Return [x, y] of the center of cell containing provided text 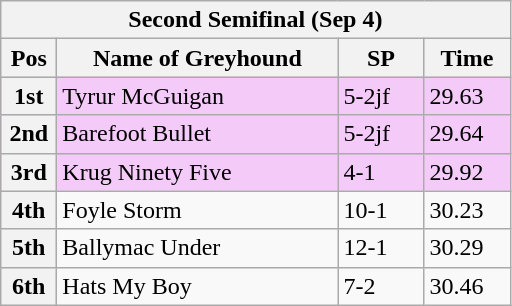
30.23 [467, 210]
7-2 [381, 286]
3rd [29, 172]
SP [381, 58]
30.46 [467, 286]
Krug Ninety Five [198, 172]
4th [29, 210]
2nd [29, 134]
Tyrur McGuigan [198, 96]
Ballymac Under [198, 248]
29.63 [467, 96]
12-1 [381, 248]
Name of Greyhound [198, 58]
Foyle Storm [198, 210]
4-1 [381, 172]
Pos [29, 58]
Hats My Boy [198, 286]
1st [29, 96]
6th [29, 286]
29.64 [467, 134]
5th [29, 248]
29.92 [467, 172]
Barefoot Bullet [198, 134]
Time [467, 58]
10-1 [381, 210]
30.29 [467, 248]
Second Semifinal (Sep 4) [256, 20]
